Capture the cell that displays the provided text and extract its [X, Y] central coordinate. 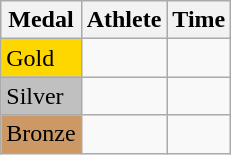
Medal [41, 20]
Athlete [124, 20]
Time [199, 20]
Silver [41, 96]
Bronze [41, 134]
Gold [41, 58]
